Search for the cell housing the specified text and yield its [x, y] center coordinate. 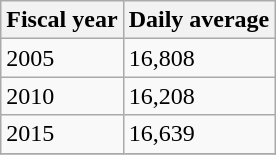
Fiscal year [62, 20]
2005 [62, 58]
16,208 [199, 96]
2010 [62, 96]
2015 [62, 134]
16,639 [199, 134]
16,808 [199, 58]
Daily average [199, 20]
